Extract the [X, Y] coordinate from the center of the cell holding the provided text.  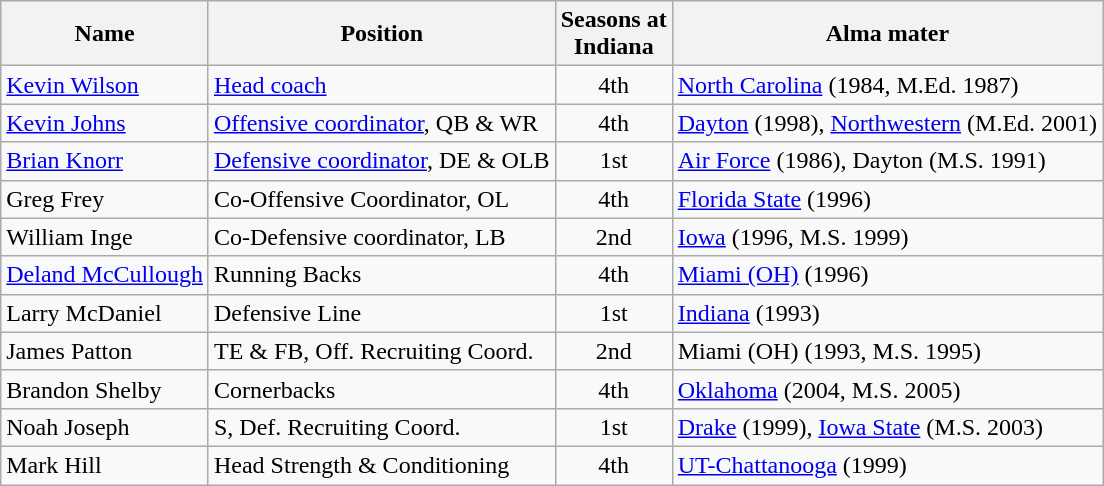
Greg Frey [105, 199]
James Patton [105, 351]
Seasons atIndiana [614, 34]
Drake (1999), Iowa State (M.S. 2003) [887, 427]
Alma mater [887, 34]
Air Force (1986), Dayton (M.S. 1991) [887, 161]
Florida State (1996) [887, 199]
Defensive coordinator, DE & OLB [382, 161]
Brian Knorr [105, 161]
Deland McCullough [105, 275]
Noah Joseph [105, 427]
S, Def. Recruiting Coord. [382, 427]
Kevin Johns [105, 123]
Cornerbacks [382, 389]
Miami (OH) (1996) [887, 275]
William Inge [105, 237]
UT-Chattanooga (1999) [887, 465]
Running Backs [382, 275]
Brandon Shelby [105, 389]
Co-Defensive coordinator, LB [382, 237]
Defensive Line [382, 313]
Larry McDaniel [105, 313]
Indiana (1993) [887, 313]
Iowa (1996, M.S. 1999) [887, 237]
Head coach [382, 85]
Position [382, 34]
Co-Offensive Coordinator, OL [382, 199]
TE & FB, Off. Recruiting Coord. [382, 351]
Dayton (1998), Northwestern (M.Ed. 2001) [887, 123]
Miami (OH) (1993, M.S. 1995) [887, 351]
Kevin Wilson [105, 85]
Head Strength & Conditioning [382, 465]
North Carolina (1984, M.Ed. 1987) [887, 85]
Offensive coordinator, QB & WR [382, 123]
Name [105, 34]
Oklahoma (2004, M.S. 2005) [887, 389]
Mark Hill [105, 465]
